Return the (X, Y) coordinate for the center point of the cell that contains the specified text.  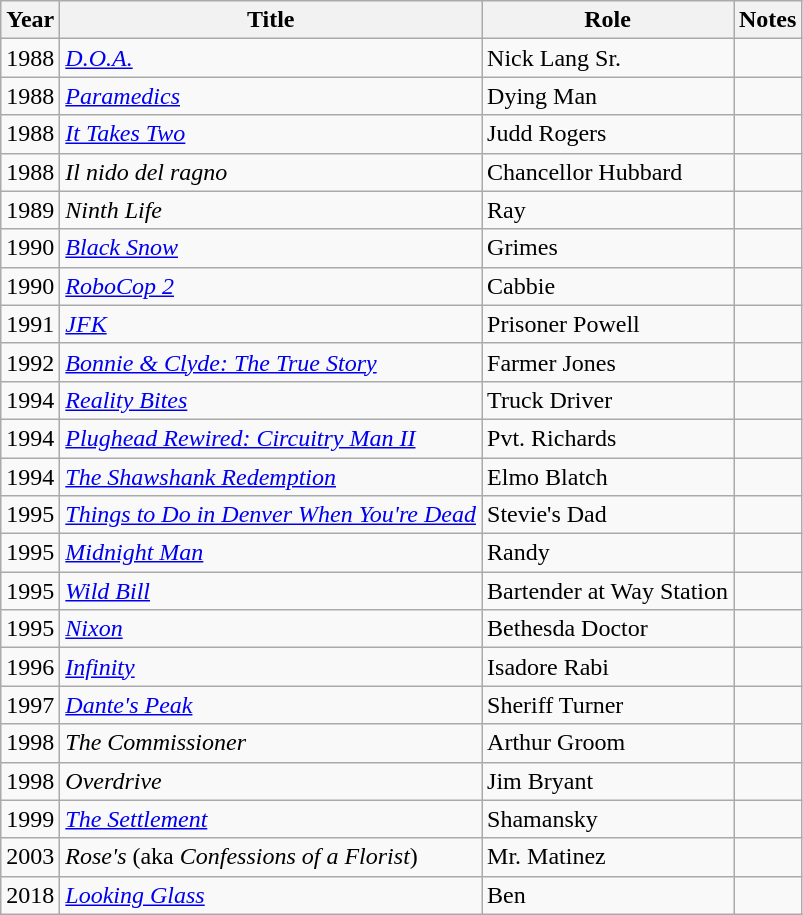
Sheriff Turner (608, 705)
Looking Glass (271, 895)
Prisoner Powell (608, 324)
Truck Driver (608, 400)
1999 (30, 819)
Bethesda Doctor (608, 629)
Isadore Rabi (608, 667)
Ben (608, 895)
Ninth Life (271, 210)
The Settlement (271, 819)
Bartender at Way Station (608, 591)
1996 (30, 667)
Cabbie (608, 286)
Rose's (aka Confessions of a Florist) (271, 857)
Ray (608, 210)
Role (608, 20)
Dying Man (608, 96)
Dante's Peak (271, 705)
Notes (768, 20)
Arthur Groom (608, 743)
Black Snow (271, 248)
Il nido del ragno (271, 172)
Chancellor Hubbard (608, 172)
Jim Bryant (608, 781)
It Takes Two (271, 134)
1992 (30, 362)
2003 (30, 857)
Elmo Blatch (608, 477)
Nixon (271, 629)
Reality Bites (271, 400)
Paramedics (271, 96)
RoboCop 2 (271, 286)
Overdrive (271, 781)
The Shawshank Redemption (271, 477)
Nick Lang Sr. (608, 58)
Plughead Rewired: Circuitry Man II (271, 438)
D.O.A. (271, 58)
1991 (30, 324)
1989 (30, 210)
The Commissioner (271, 743)
1997 (30, 705)
Year (30, 20)
2018 (30, 895)
Bonnie & Clyde: The True Story (271, 362)
Mr. Matinez (608, 857)
Pvt. Richards (608, 438)
Things to Do in Denver When You're Dead (271, 515)
Title (271, 20)
Stevie's Dad (608, 515)
Randy (608, 553)
Farmer Jones (608, 362)
Shamansky (608, 819)
Midnight Man (271, 553)
Wild Bill (271, 591)
Judd Rogers (608, 134)
Infinity (271, 667)
Grimes (608, 248)
JFK (271, 324)
